Capture the cell that displays the provided text and extract its [X, Y] central coordinate. 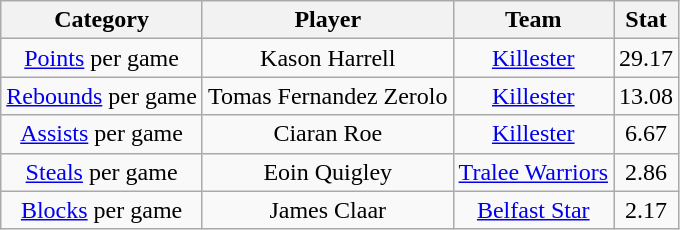
6.67 [646, 134]
Category [102, 20]
Steals per game [102, 172]
Tomas Fernandez Zerolo [328, 96]
Assists per game [102, 134]
Blocks per game [102, 210]
Eoin Quigley [328, 172]
James Claar [328, 210]
Tralee Warriors [533, 172]
Rebounds per game [102, 96]
29.17 [646, 58]
Belfast Star [533, 210]
Points per game [102, 58]
Player [328, 20]
2.86 [646, 172]
13.08 [646, 96]
2.17 [646, 210]
Stat [646, 20]
Kason Harrell [328, 58]
Ciaran Roe [328, 134]
Team [533, 20]
